Pinpoint the cell where the given text exists, returning its [x, y] midpoint coordinate. 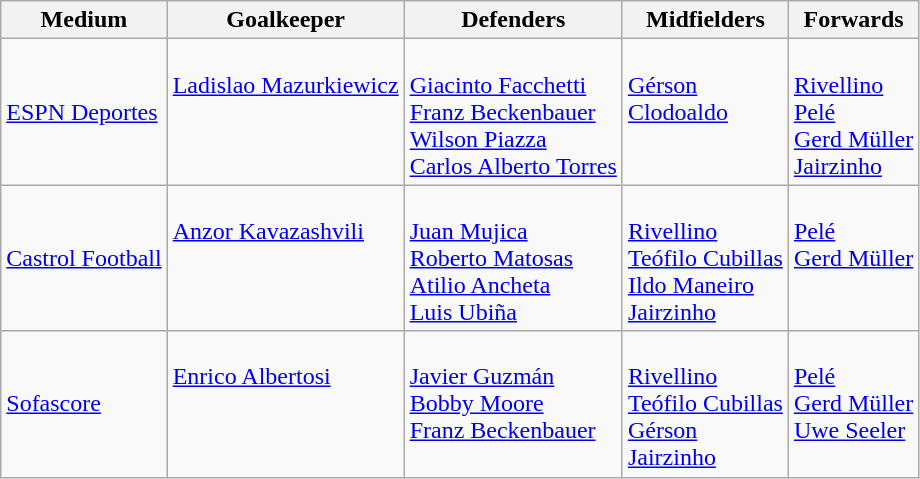
Giacinto Facchetti Franz Beckenbauer Wilson Piazza Carlos Alberto Torres [513, 112]
Sofascore [84, 404]
Castrol Football [84, 258]
Midfielders [705, 20]
Rivellino Pelé Gerd Müller Jairzinho [853, 112]
Anzor Kavazashvili [286, 258]
Goalkeeper [286, 20]
Pelé Gerd Müller [853, 258]
Juan Mujica Roberto Matosas Atilio Ancheta Luis Ubiña [513, 258]
Medium [84, 20]
Ladislao Mazurkiewicz [286, 112]
Gérson Clodoaldo [705, 112]
Rivellino Teófilo Cubillas Ildo Maneiro Jairzinho [705, 258]
ESPN Deportes [84, 112]
Javier Guzmán Bobby Moore Franz Beckenbauer [513, 404]
Forwards [853, 20]
Enrico Albertosi [286, 404]
Rivellino Teófilo Cubillas Gérson Jairzinho [705, 404]
Pelé Gerd Müller Uwe Seeler [853, 404]
Defenders [513, 20]
